Output the (x, y) coordinate of the center of the cell containing the given text.  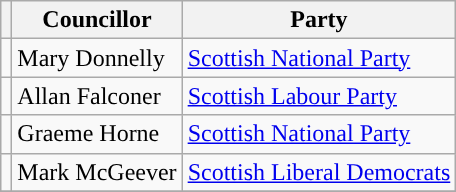
Scottish Liberal Democrats (319, 172)
Allan Falconer (97, 96)
Councillor (97, 20)
Party (319, 20)
Graeme Horne (97, 134)
Mary Donnelly (97, 58)
Mark McGeever (97, 172)
Scottish Labour Party (319, 96)
